Return (x, y) of the center of cell containing provided text 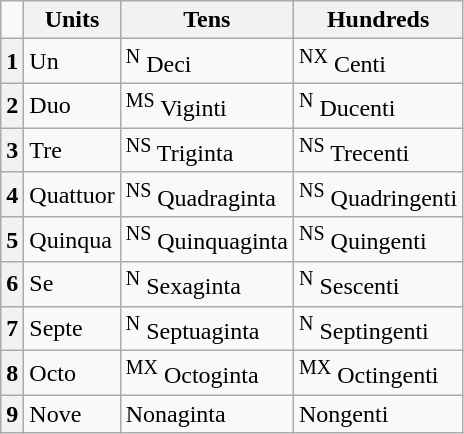
NS Quadraginta (206, 194)
N Septingenti (378, 328)
N Sescenti (378, 284)
N Deci (206, 62)
Octo (72, 374)
MX Octingenti (378, 374)
1 (12, 62)
N Septuaginta (206, 328)
Nongenti (378, 414)
Se (72, 284)
4 (12, 194)
8 (12, 374)
Tens (206, 20)
NS Quadringenti (378, 194)
NS Trecenti (378, 150)
Quattuor (72, 194)
NS Quinquaginta (206, 240)
2 (12, 106)
Un (72, 62)
3 (12, 150)
Duo (72, 106)
5 (12, 240)
NX Centi (378, 62)
N Ducenti (378, 106)
NS Quingenti (378, 240)
6 (12, 284)
9 (12, 414)
NS Triginta (206, 150)
Tre (72, 150)
N Sexaginta (206, 284)
Quinqua (72, 240)
Units (72, 20)
Septe (72, 328)
MS Viginti (206, 106)
Hundreds (378, 20)
7 (12, 328)
Nove (72, 414)
MX Octoginta (206, 374)
Nonaginta (206, 414)
